Output the [X, Y] coordinate of the center of the cell containing the given text.  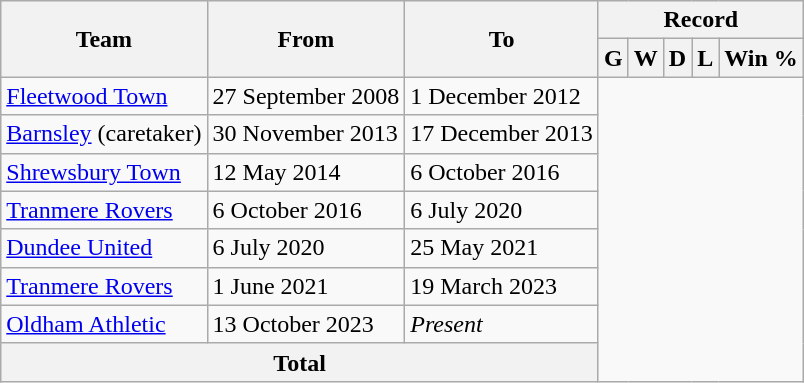
13 October 2023 [306, 324]
25 May 2021 [502, 248]
W [646, 58]
Shrewsbury Town [104, 172]
Present [502, 324]
Total [300, 362]
30 November 2013 [306, 134]
Win % [762, 58]
To [502, 39]
Record [700, 20]
27 September 2008 [306, 96]
Dundee United [104, 248]
12 May 2014 [306, 172]
19 March 2023 [502, 286]
Fleetwood Town [104, 96]
From [306, 39]
Team [104, 39]
L [706, 58]
G [613, 58]
Barnsley (caretaker) [104, 134]
17 December 2013 [502, 134]
Oldham Athletic [104, 324]
D [677, 58]
1 June 2021 [306, 286]
1 December 2012 [502, 96]
